From the cell containing the given text, extract its center point as (x, y) coordinate. 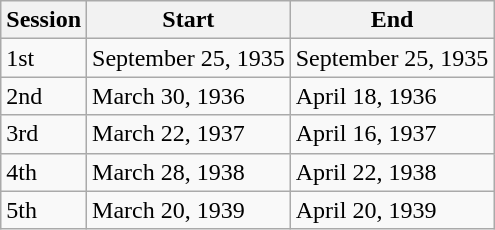
5th (44, 210)
March 28, 1938 (189, 172)
3rd (44, 134)
March 22, 1937 (189, 134)
2nd (44, 96)
April 20, 1939 (392, 210)
1st (44, 58)
End (392, 20)
Start (189, 20)
March 30, 1936 (189, 96)
March 20, 1939 (189, 210)
4th (44, 172)
April 16, 1937 (392, 134)
April 18, 1936 (392, 96)
Session (44, 20)
April 22, 1938 (392, 172)
